Find where the given text appears and provide that cell's center as (x, y) coordinate. 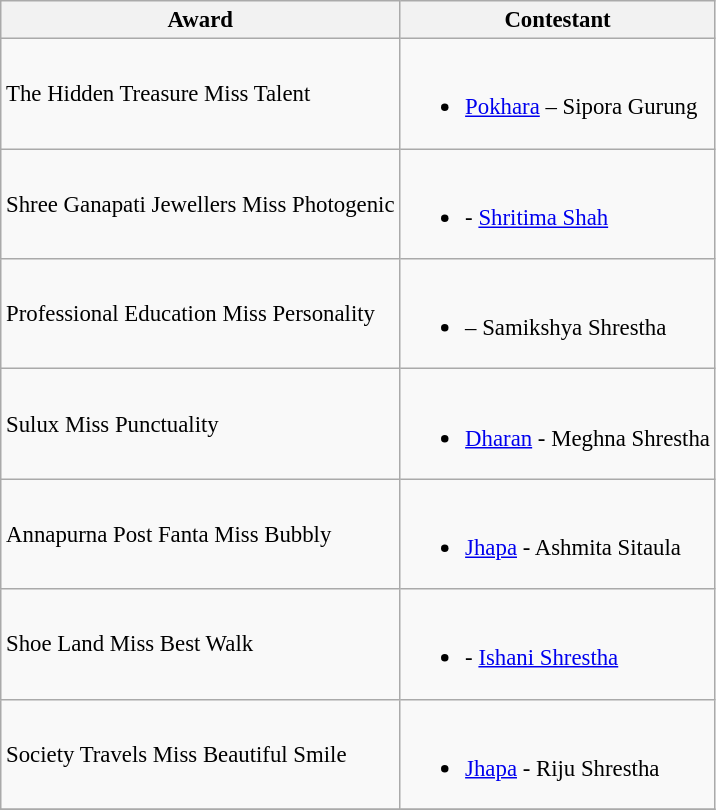
Shree Ganapati Jewellers Miss Photogenic (200, 204)
Jhapa - Ashmita Sitaula (558, 534)
Jhapa - Riju Shrestha (558, 754)
Contestant (558, 20)
The Hidden Treasure Miss Talent (200, 94)
Professional Education Miss Personality (200, 314)
Shoe Land Miss Best Walk (200, 644)
- Ishani Shrestha (558, 644)
Annapurna Post Fanta Miss Bubbly (200, 534)
– Samikshya Shrestha (558, 314)
Sulux Miss Punctuality (200, 424)
Dharan - Meghna Shrestha (558, 424)
Pokhara – Sipora Gurung (558, 94)
Award (200, 20)
Society Travels Miss Beautiful Smile (200, 754)
- Shritima Shah (558, 204)
